Extract the (X, Y) coordinate from the center of the cell holding the provided text.  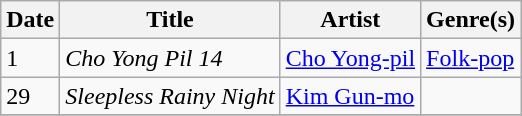
29 (30, 96)
Kim Gun-mo (350, 96)
Title (170, 20)
Cho Yong Pil 14 (170, 58)
Sleepless Rainy Night (170, 96)
Date (30, 20)
Folk-pop (471, 58)
Genre(s) (471, 20)
Artist (350, 20)
Cho Yong-pil (350, 58)
1 (30, 58)
